Detect which cell encompasses the target text, then output its (X, Y) center coordinate. 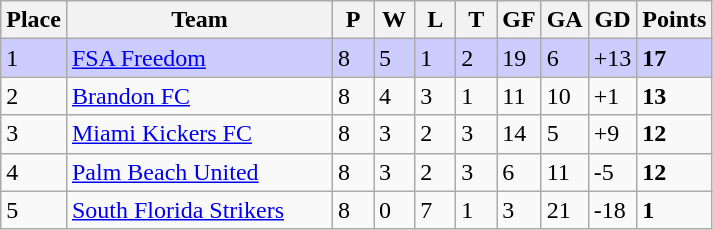
Team (199, 20)
-18 (612, 210)
L (436, 20)
7 (436, 210)
17 (674, 58)
+9 (612, 134)
W (394, 20)
10 (564, 96)
+1 (612, 96)
Miami Kickers FC (199, 134)
T (476, 20)
21 (564, 210)
13 (674, 96)
Brandon FC (199, 96)
+13 (612, 58)
GA (564, 20)
GD (612, 20)
FSA Freedom (199, 58)
Points (674, 20)
GF (519, 20)
P (354, 20)
-5 (612, 172)
Palm Beach United (199, 172)
South Florida Strikers (199, 210)
0 (394, 210)
14 (519, 134)
Place (34, 20)
19 (519, 58)
